Scan for the cell matching the given text and deliver its (x, y) coordinate at center. 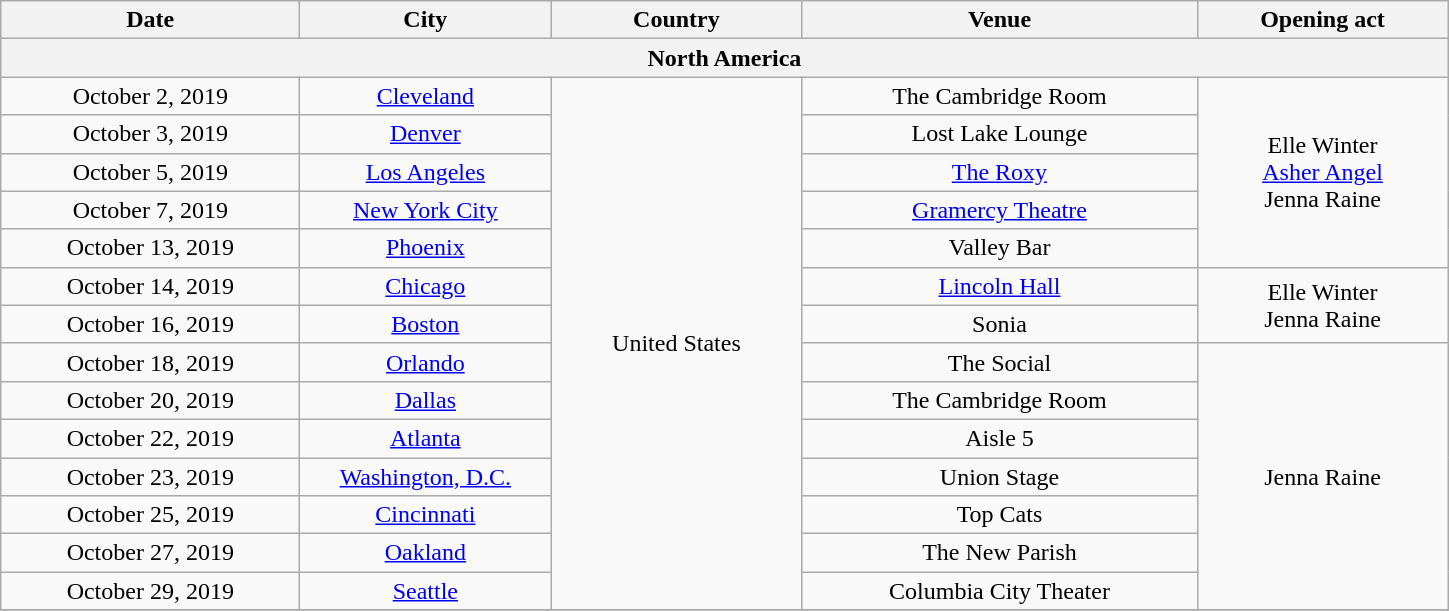
October 23, 2019 (150, 477)
Oakland (426, 553)
Valley Bar (1000, 248)
Chicago (426, 286)
New York City (426, 210)
Gramercy Theatre (1000, 210)
Washington, D.C. (426, 477)
The Social (1000, 362)
October 18, 2019 (150, 362)
Boston (426, 324)
Aisle 5 (1000, 438)
October 16, 2019 (150, 324)
Opening act (1322, 20)
Phoenix (426, 248)
October 25, 2019 (150, 515)
Dallas (426, 400)
Los Angeles (426, 172)
October 2, 2019 (150, 96)
Union Stage (1000, 477)
October 27, 2019 (150, 553)
The New Parish (1000, 553)
Cincinnati (426, 515)
October 13, 2019 (150, 248)
October 3, 2019 (150, 134)
October 20, 2019 (150, 400)
Lincoln Hall (1000, 286)
October 29, 2019 (150, 591)
Columbia City Theater (1000, 591)
Top Cats (1000, 515)
October 5, 2019 (150, 172)
Denver (426, 134)
The Roxy (1000, 172)
Cleveland (426, 96)
Seattle (426, 591)
City (426, 20)
Venue (1000, 20)
Jenna Raine (1322, 476)
United States (676, 344)
Elle Winter Jenna Raine (1322, 305)
North America (724, 58)
October 7, 2019 (150, 210)
October 14, 2019 (150, 286)
Lost Lake Lounge (1000, 134)
October 22, 2019 (150, 438)
Country (676, 20)
Orlando (426, 362)
Elle Winter Asher Angel Jenna Raine (1322, 172)
Date (150, 20)
Atlanta (426, 438)
Sonia (1000, 324)
